Determine the (x, y) coordinate at the center of the cell enclosing the given text.  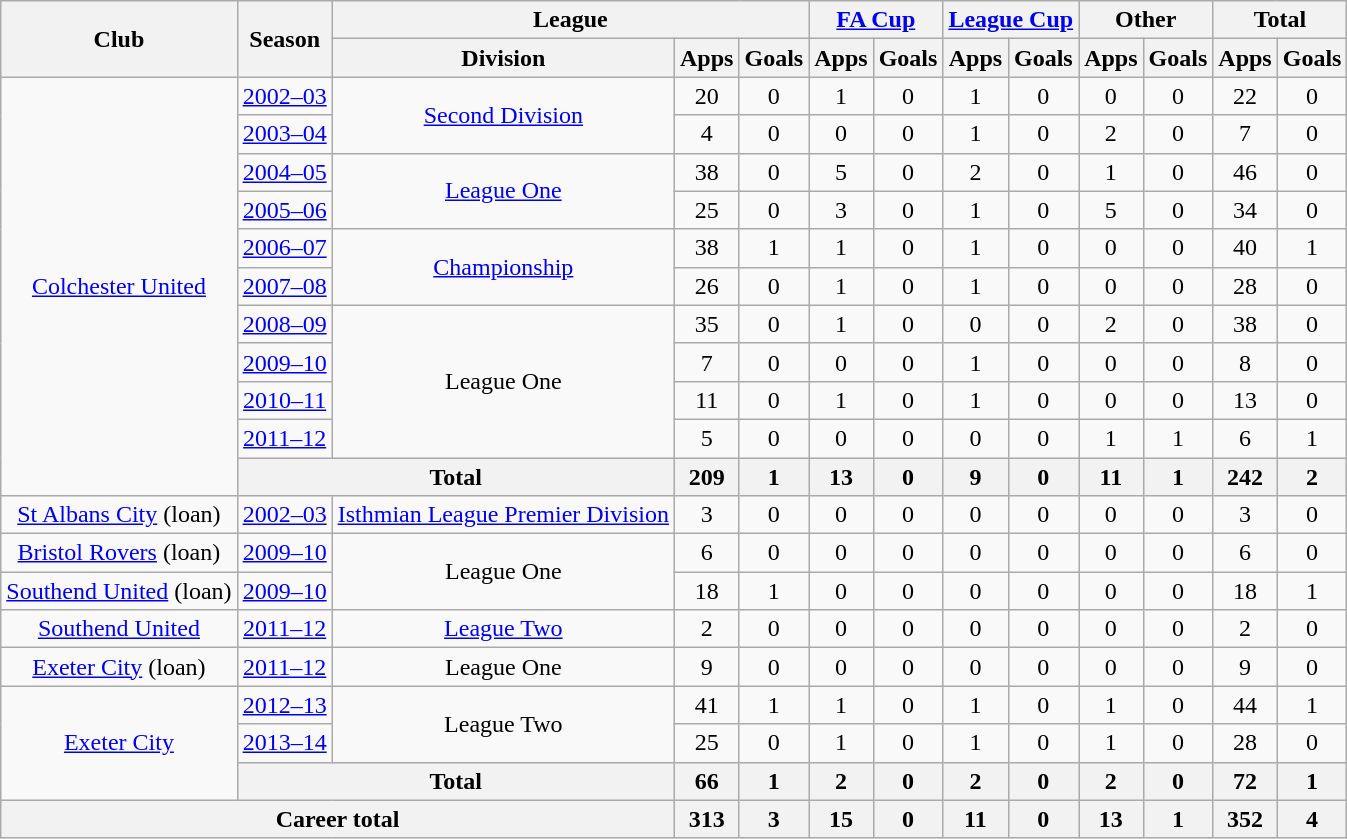
2003–04 (284, 134)
St Albans City (loan) (119, 515)
26 (707, 286)
352 (1245, 819)
Southend United (loan) (119, 591)
2006–07 (284, 248)
Club (119, 39)
Colchester United (119, 286)
8 (1245, 362)
2004–05 (284, 172)
35 (707, 324)
Season (284, 39)
15 (841, 819)
League (570, 20)
2007–08 (284, 286)
41 (707, 705)
209 (707, 477)
Career total (338, 819)
66 (707, 781)
2008–09 (284, 324)
46 (1245, 172)
Bristol Rovers (loan) (119, 553)
Division (503, 58)
Championship (503, 267)
20 (707, 96)
2010–11 (284, 400)
Exeter City (119, 743)
313 (707, 819)
2012–13 (284, 705)
League Cup (1011, 20)
Other (1146, 20)
Exeter City (loan) (119, 667)
Isthmian League Premier Division (503, 515)
34 (1245, 210)
44 (1245, 705)
2013–14 (284, 743)
Second Division (503, 115)
22 (1245, 96)
72 (1245, 781)
40 (1245, 248)
Southend United (119, 629)
FA Cup (876, 20)
242 (1245, 477)
2005–06 (284, 210)
